Locate the cell with the specified text and output its (x, y) center coordinate. 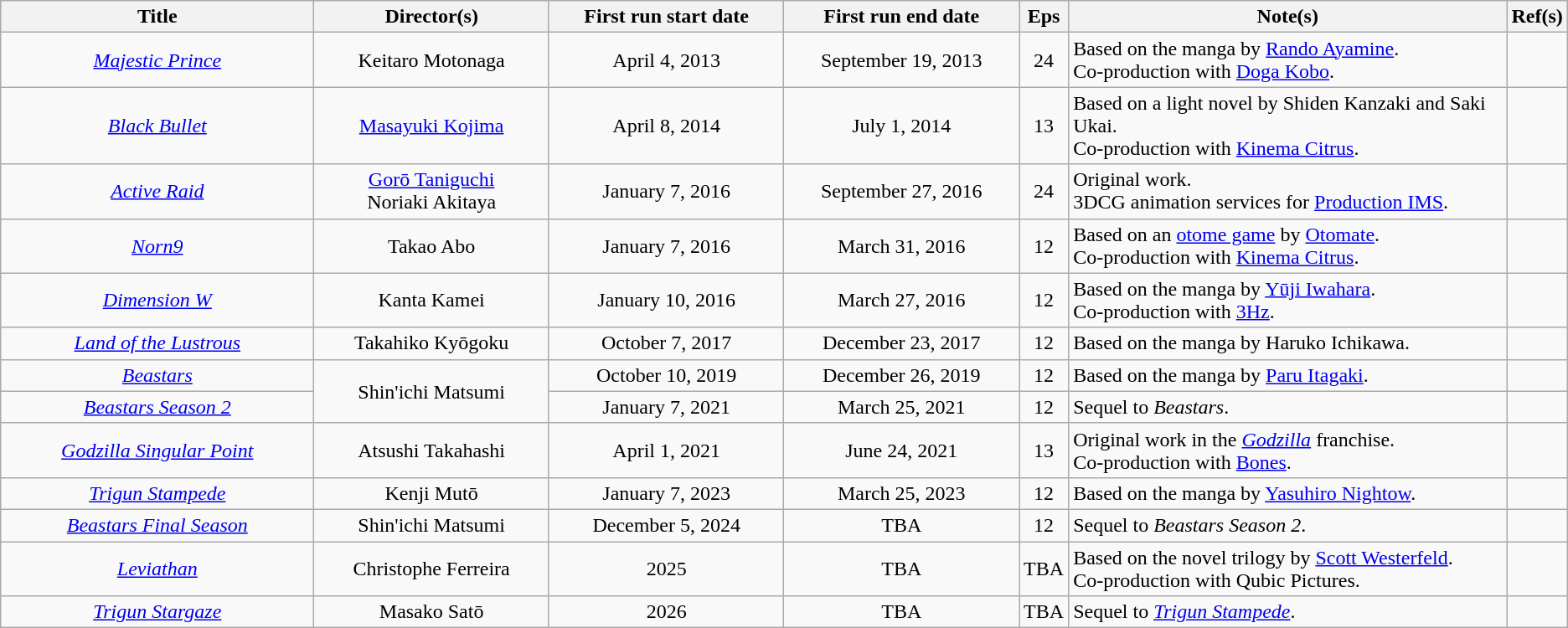
Godzilla Singular Point (157, 450)
April 1, 2021 (667, 450)
Takahiko Kyōgoku (432, 343)
September 27, 2016 (901, 191)
Eps (1044, 17)
Trigun Stargaze (157, 612)
2026 (667, 612)
January 10, 2016 (667, 300)
Original work in the Godzilla franchise.Co-production with Bones. (1288, 450)
Majestic Prince (157, 60)
Based on the manga by Paru Itagaki. (1288, 375)
Based on the manga by Rando Ayamine.Co-production with Doga Kobo. (1288, 60)
First run start date (667, 17)
Beastars (157, 375)
June 24, 2021 (901, 450)
March 25, 2023 (901, 493)
March 25, 2021 (901, 407)
December 26, 2019 (901, 375)
Based on the manga by Yūji Iwahara.Co-production with 3Hz. (1288, 300)
Trigun Stampede (157, 493)
January 7, 2023 (667, 493)
Original work.3DCG animation services for Production IMS. (1288, 191)
Based on an otome game by Otomate.Co-production with Kinema Citrus. (1288, 246)
Leviathan (157, 568)
December 23, 2017 (901, 343)
First run end date (901, 17)
Black Bullet (157, 126)
December 5, 2024 (667, 525)
April 8, 2014 (667, 126)
Based on the novel trilogy by Scott Westerfeld.Co-production with Qubic Pictures. (1288, 568)
Beastars Season 2 (157, 407)
Note(s) (1288, 17)
Sequel to Beastars Season 2. (1288, 525)
Christophe Ferreira (432, 568)
September 19, 2013 (901, 60)
Land of the Lustrous (157, 343)
2025 (667, 568)
Atsushi Takahashi (432, 450)
Keitaro Motonaga (432, 60)
March 31, 2016 (901, 246)
Masayuki Kojima (432, 126)
Based on the manga by Yasuhiro Nightow. (1288, 493)
Masako Satō (432, 612)
Sequel to Beastars. (1288, 407)
October 10, 2019 (667, 375)
Sequel to Trigun Stampede. (1288, 612)
March 27, 2016 (901, 300)
Takao Abo (432, 246)
Active Raid (157, 191)
Dimension W (157, 300)
Gorō Taniguchi Noriaki Akitaya (432, 191)
Director(s) (432, 17)
October 7, 2017 (667, 343)
July 1, 2014 (901, 126)
April 4, 2013 (667, 60)
Ref(s) (1537, 17)
Based on a light novel by Shiden Kanzaki and Saki Ukai.Co-production with Kinema Citrus. (1288, 126)
Kenji Mutō (432, 493)
Title (157, 17)
Norn9 (157, 246)
Based on the manga by Haruko Ichikawa. (1288, 343)
January 7, 2021 (667, 407)
Beastars Final Season (157, 525)
Kanta Kamei (432, 300)
